For the text-containing cell, return its midpoint in [x, y] coordinate format. 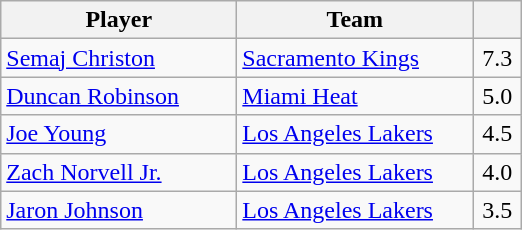
Team [355, 20]
Jaron Johnson [119, 210]
Joe Young [119, 134]
4.0 [498, 172]
Sacramento Kings [355, 58]
5.0 [498, 96]
4.5 [498, 134]
Semaj Christon [119, 58]
Zach Norvell Jr. [119, 172]
Player [119, 20]
Miami Heat [355, 96]
7.3 [498, 58]
3.5 [498, 210]
Duncan Robinson [119, 96]
